Identify which cell holds the provided text, then report its [x, y] central coordinate. 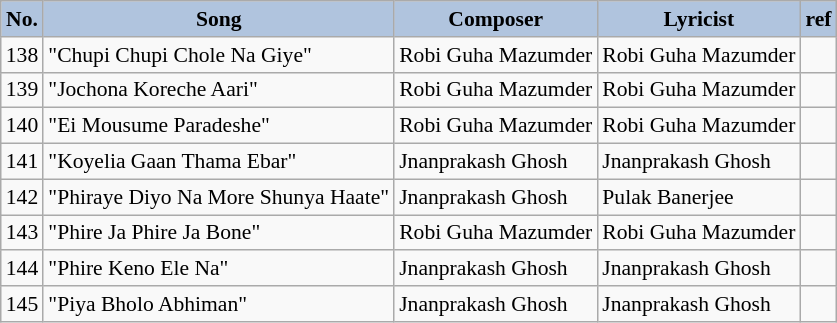
"Piya Bholo Abhiman" [218, 304]
"Koyelia Gaan Thama Ebar" [218, 162]
Composer [496, 19]
Song [218, 19]
"Phire Ja Phire Ja Bone" [218, 233]
141 [22, 162]
"Phiraye Diyo Na More Shunya Haate" [218, 197]
142 [22, 197]
Lyricist [698, 19]
"Ei Mousume Paradeshe" [218, 126]
144 [22, 269]
"Jochona Koreche Aari" [218, 90]
138 [22, 55]
139 [22, 90]
145 [22, 304]
"Chupi Chupi Chole Na Giye" [218, 55]
ref [818, 19]
140 [22, 126]
No. [22, 19]
143 [22, 233]
"Phire Keno Ele Na" [218, 269]
Pulak Banerjee [698, 197]
